Identify which cell holds the provided text, then report its (x, y) central coordinate. 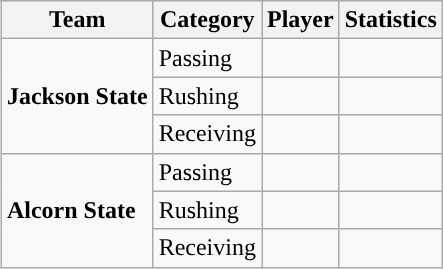
Category (207, 20)
Team (77, 20)
Player (301, 20)
Jackson State (77, 96)
Alcorn State (77, 210)
Statistics (390, 20)
